Locate the cell with the specified text and output its [x, y] center coordinate. 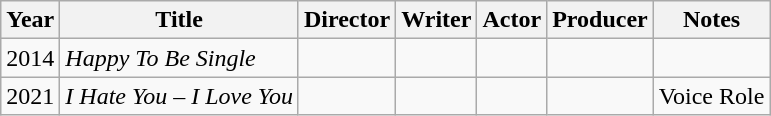
2014 [30, 58]
Title [180, 20]
Writer [436, 20]
Director [346, 20]
Actor [512, 20]
Year [30, 20]
2021 [30, 96]
Producer [600, 20]
Happy To Be Single [180, 58]
Voice Role [712, 96]
I Hate You – I Love You [180, 96]
Notes [712, 20]
